Capture the cell that displays the provided text and extract its [x, y] central coordinate. 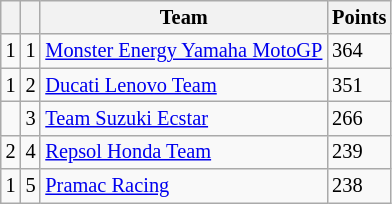
351 [359, 85]
Team Suzuki Ecstar [184, 118]
5 [31, 186]
238 [359, 186]
Ducati Lenovo Team [184, 85]
364 [359, 51]
3 [31, 118]
Pramac Racing [184, 186]
239 [359, 152]
Team [184, 17]
Repsol Honda Team [184, 152]
Points [359, 17]
Monster Energy Yamaha MotoGP [184, 51]
4 [31, 152]
266 [359, 118]
